Scan for the cell matching the given text and deliver its (X, Y) coordinate at center. 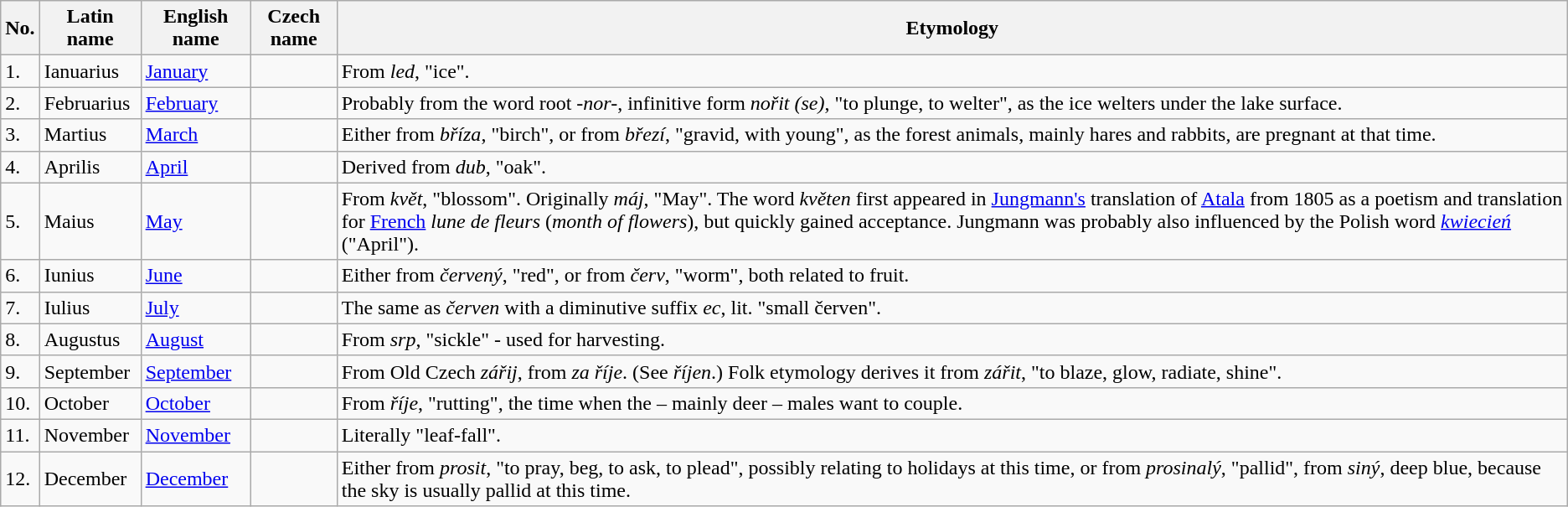
12. (20, 478)
4. (20, 167)
Augustus (90, 339)
From led, "ice". (952, 71)
From srp, "sickle" - used for harvesting. (952, 339)
Literally "leaf-fall". (952, 435)
5. (20, 221)
Either from červený, "red", or from červ, "worm", both related to fruit. (952, 276)
Latin name (90, 28)
May (196, 221)
1. (20, 71)
6. (20, 276)
10. (20, 403)
3. (20, 135)
February (196, 103)
January (196, 71)
Ianuarius (90, 71)
April (196, 167)
11. (20, 435)
No. (20, 28)
2. (20, 103)
July (196, 308)
Czech name (293, 28)
From Old Czech zářij, from za říje. (See říjen.) Folk etymology derives it from zářit, "to blaze, glow, radiate, shine". (952, 371)
Iunius (90, 276)
March (196, 135)
Februarius (90, 103)
Aprilis (90, 167)
English name (196, 28)
Maius (90, 221)
From říje, "rutting", the time when the – mainly deer – males want to couple. (952, 403)
Etymology (952, 28)
9. (20, 371)
Derived from dub, "oak". (952, 167)
Probably from the word root -nor-, infinitive form nořit (se), "to plunge, to welter", as the ice welters under the lake surface. (952, 103)
August (196, 339)
8. (20, 339)
Iulius (90, 308)
Martius (90, 135)
7. (20, 308)
Either from bříza, "birch", or from březí, "gravid, with young", as the forest animals, mainly hares and rabbits, are pregnant at that time. (952, 135)
The same as červen with a diminutive suffix ec, lit. "small červen". (952, 308)
June (196, 276)
